From the cell containing the given text, extract its center point as [X, Y] coordinate. 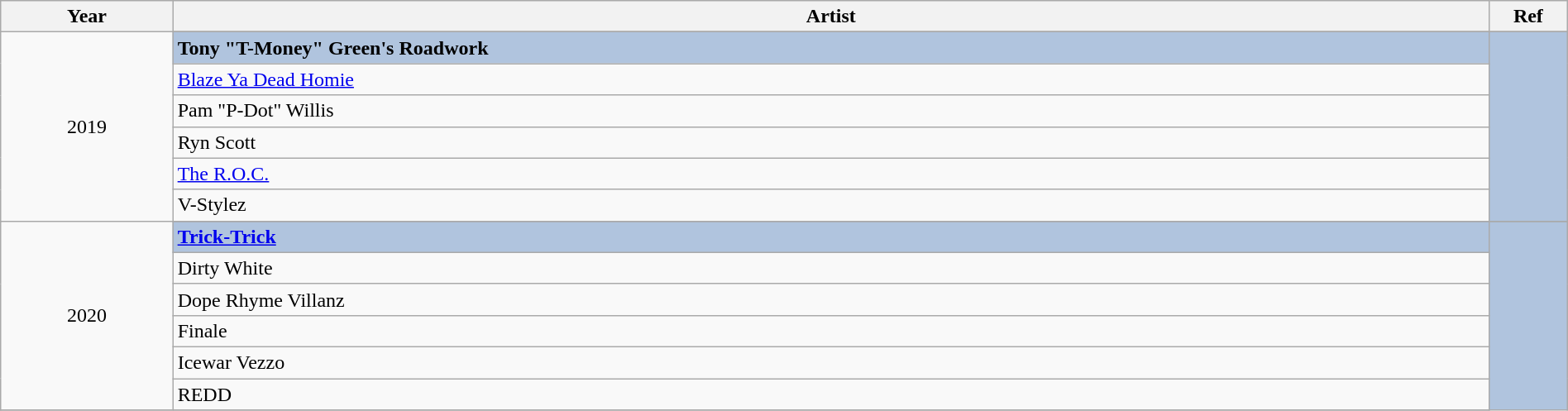
2020 [87, 315]
Blaze Ya Dead Homie [830, 79]
Artist [830, 17]
Tony "T-Money" Green's Roadwork [830, 48]
Icewar Vezzo [830, 362]
V-Stylez [830, 205]
Dope Rhyme Villanz [830, 299]
2019 [87, 127]
REDD [830, 394]
The R.O.C. [830, 174]
Ryn Scott [830, 142]
Trick-Trick [830, 237]
Ref [1528, 17]
Dirty White [830, 268]
Finale [830, 331]
Pam "P-Dot" Willis [830, 111]
Year [87, 17]
